Capture the cell that displays the provided text and extract its (x, y) central coordinate. 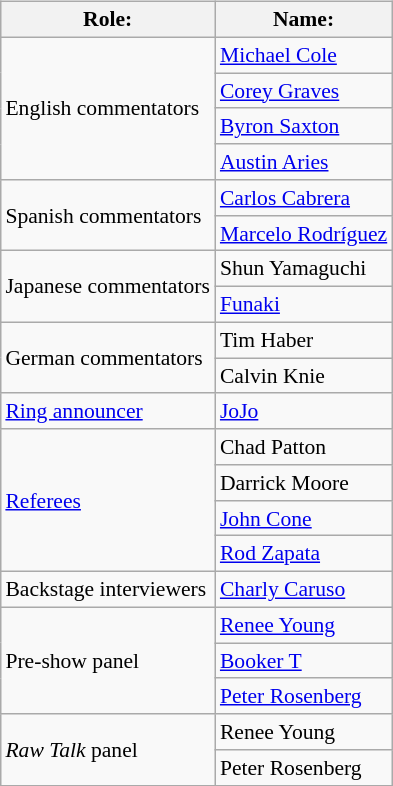
Michael Cole (304, 55)
JoJo (304, 411)
Role: (108, 20)
Byron Saxton (304, 126)
Austin Aries (304, 162)
Corey Graves (304, 91)
Referees (108, 500)
German commentators (108, 358)
Booker T (304, 661)
Charly Caruso (304, 590)
Pre-show panel (108, 660)
Japanese commentators (108, 286)
Chad Patton (304, 447)
Backstage interviewers (108, 590)
Funaki (304, 305)
Calvin Knie (304, 376)
Spanish commentators (108, 216)
Darrick Moore (304, 483)
Carlos Cabrera (304, 198)
English commentators (108, 108)
Shun Yamaguchi (304, 269)
Name: (304, 20)
Ring announcer (108, 411)
John Cone (304, 518)
Marcelo Rodríguez (304, 233)
Raw Talk panel (108, 750)
Tim Haber (304, 340)
Rod Zapata (304, 554)
